Provide the (X, Y) coordinate of the cell's center where the given text is located.  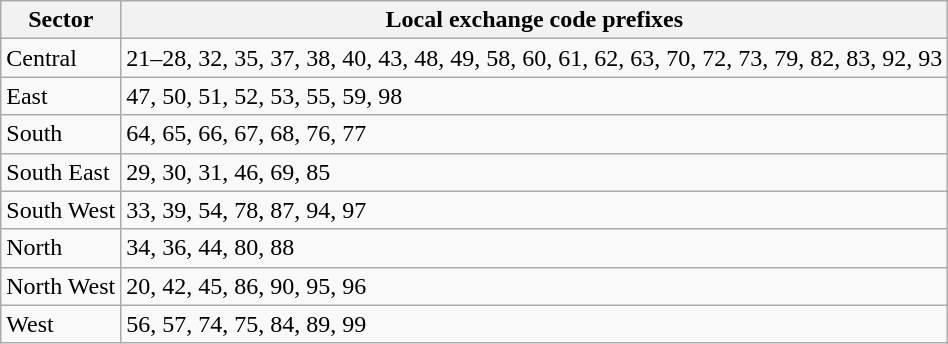
56, 57, 74, 75, 84, 89, 99 (534, 324)
20, 42, 45, 86, 90, 95, 96 (534, 286)
North West (61, 286)
29, 30, 31, 46, 69, 85 (534, 172)
South West (61, 210)
34, 36, 44, 80, 88 (534, 248)
South East (61, 172)
West (61, 324)
East (61, 96)
Central (61, 58)
33, 39, 54, 78, 87, 94, 97 (534, 210)
47, 50, 51, 52, 53, 55, 59, 98 (534, 96)
South (61, 134)
21–28, 32, 35, 37, 38, 40, 43, 48, 49, 58, 60, 61, 62, 63, 70, 72, 73, 79, 82, 83, 92, 93 (534, 58)
North (61, 248)
Local exchange code prefixes (534, 20)
Sector (61, 20)
64, 65, 66, 67, 68, 76, 77 (534, 134)
